Return the [x, y] coordinate for the center point of the cell that contains the specified text.  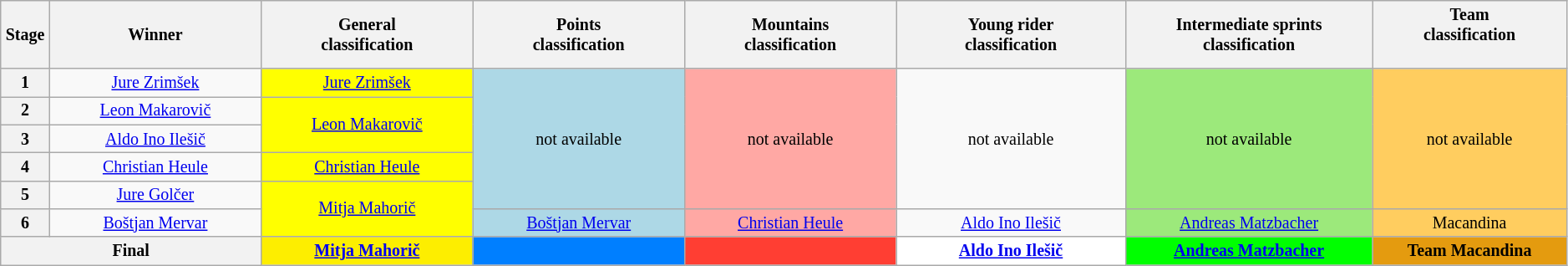
6 [25, 223]
Jure Golčer [155, 194]
Generalclassification [368, 35]
Intermediate sprintsclassification [1249, 35]
3 [25, 139]
4 [25, 167]
5 [25, 194]
Team Macandina [1469, 251]
Stage [25, 35]
Pointsclassification [578, 35]
1 [25, 84]
Macandina [1469, 223]
Mountainsclassification [790, 35]
Young riderclassification [1011, 35]
Final [131, 251]
Winner [155, 35]
2 [25, 110]
Teamclassification [1469, 35]
